Determine the (x, y) coordinate at the center of the cell enclosing the given text.  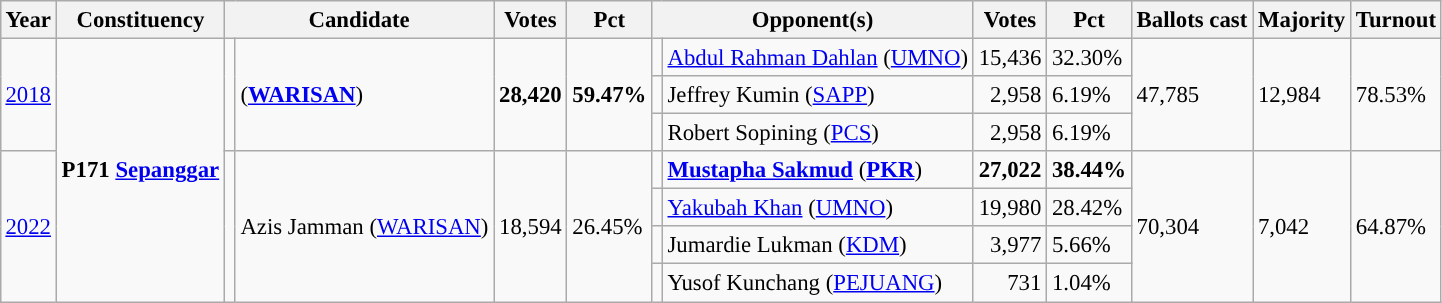
38.44% (1090, 170)
28.42% (1090, 208)
2018 (28, 94)
32.30% (1090, 57)
47,785 (1192, 94)
2022 (28, 226)
Ballots cast (1192, 20)
64.87% (1396, 226)
Yakubah Khan (UMNO) (818, 208)
Constituency (140, 20)
Azis Jamman (WARISAN) (364, 226)
Mustapha Sakmud (PKR) (818, 170)
P171 Sepanggar (140, 170)
Majority (1302, 20)
(WARISAN) (364, 94)
Candidate (358, 20)
15,436 (1010, 57)
Year (28, 20)
Abdul Rahman Dahlan (UMNO) (818, 57)
731 (1010, 283)
Yusof Kunchang (PEJUANG) (818, 283)
Robert Sopining (PCS) (818, 133)
19,980 (1010, 208)
12,984 (1302, 94)
Jumardie Lukman (KDM) (818, 245)
Jeffrey Kumin (SAPP) (818, 95)
1.04% (1090, 283)
78.53% (1396, 94)
70,304 (1192, 226)
59.47% (610, 94)
28,420 (530, 94)
5.66% (1090, 245)
Opponent(s) (813, 20)
7,042 (1302, 226)
26.45% (610, 226)
18,594 (530, 226)
27,022 (1010, 170)
3,977 (1010, 245)
Turnout (1396, 20)
